For the text-containing cell, return its midpoint in [x, y] coordinate format. 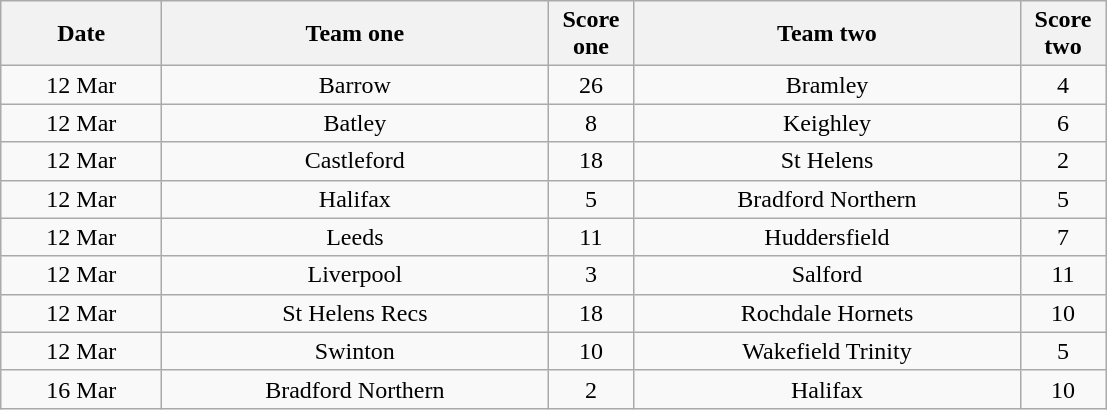
Batley [355, 123]
4 [1063, 85]
Keighley [827, 123]
6 [1063, 123]
Huddersfield [827, 237]
Team two [827, 34]
Rochdale Hornets [827, 313]
Leeds [355, 237]
St Helens [827, 161]
26 [591, 85]
7 [1063, 237]
Score one [591, 34]
Team one [355, 34]
Bramley [827, 85]
Date [82, 34]
Liverpool [355, 275]
8 [591, 123]
16 Mar [82, 389]
Score two [1063, 34]
Wakefield Trinity [827, 351]
Castleford [355, 161]
Swinton [355, 351]
St Helens Recs [355, 313]
3 [591, 275]
Salford [827, 275]
Barrow [355, 85]
